Locate the cell with the specified text and output its (X, Y) center coordinate. 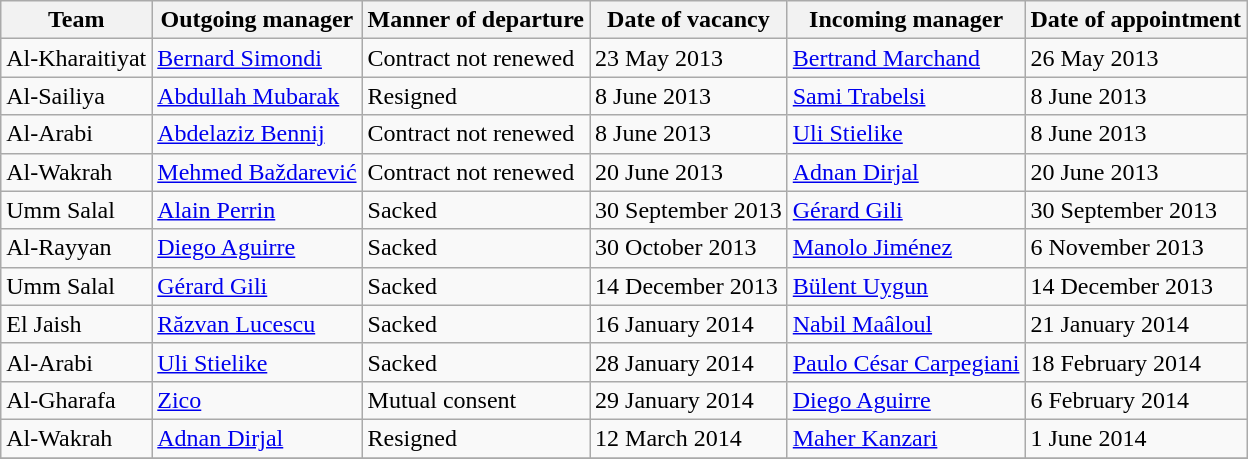
Nabil Maâloul (906, 324)
26 May 2013 (1136, 58)
Sami Trabelsi (906, 96)
6 November 2013 (1136, 248)
Team (76, 20)
Manolo Jiménez (906, 248)
Manner of departure (476, 20)
Paulo César Carpegiani (906, 362)
1 June 2014 (1136, 438)
12 March 2014 (689, 438)
Alain Perrin (257, 210)
Abdelaziz Bennij (257, 134)
Răzvan Lucescu (257, 324)
Al-Sailiya (76, 96)
16 January 2014 (689, 324)
23 May 2013 (689, 58)
29 January 2014 (689, 400)
30 October 2013 (689, 248)
Abdullah Mubarak (257, 96)
Al-Rayyan (76, 248)
Date of vacancy (689, 20)
Al-Kharaitiyat (76, 58)
Incoming manager (906, 20)
Bülent Uygun (906, 286)
Bertrand Marchand (906, 58)
Al-Gharafa (76, 400)
6 February 2014 (1136, 400)
Outgoing manager (257, 20)
28 January 2014 (689, 362)
21 January 2014 (1136, 324)
Mutual consent (476, 400)
Bernard Simondi (257, 58)
18 February 2014 (1136, 362)
Date of appointment (1136, 20)
Mehmed Baždarević (257, 172)
El Jaish (76, 324)
Zico (257, 400)
Maher Kanzari (906, 438)
